From the cell containing the given text, extract its center point as [x, y] coordinate. 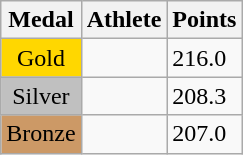
Gold [41, 58]
Athlete [124, 20]
207.0 [204, 134]
Silver [41, 96]
216.0 [204, 58]
Bronze [41, 134]
208.3 [204, 96]
Points [204, 20]
Medal [41, 20]
